Detect which cell encompasses the target text, then output its [X, Y] center coordinate. 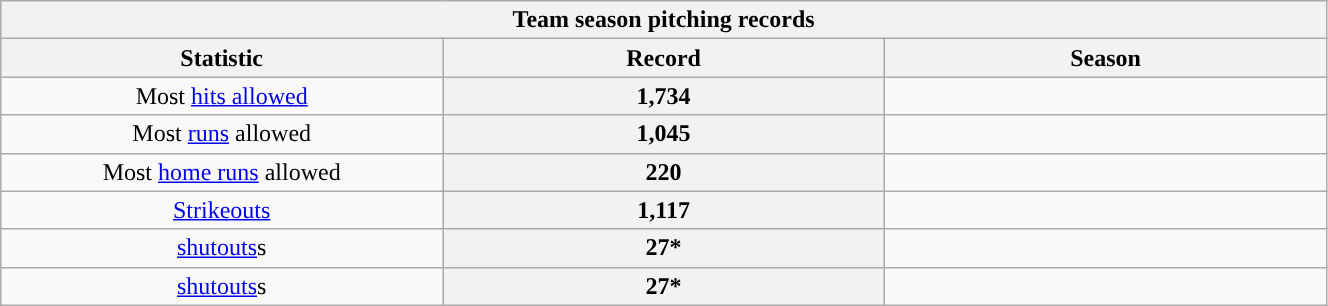
Most hits allowed [222, 96]
Record [664, 58]
220 [664, 172]
Statistic [222, 58]
Season [1106, 58]
Team season pitching records [664, 20]
Most home runs allowed [222, 172]
Most runs allowed [222, 134]
Strikeouts [222, 210]
1,117 [664, 210]
1,045 [664, 134]
1,734 [664, 96]
